Find where the given text appears and provide that cell's center as (X, Y) coordinate. 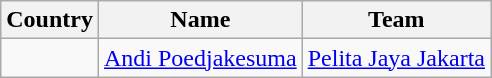
Pelita Jaya Jakarta (396, 58)
Team (396, 20)
Country (50, 20)
Name (200, 20)
Andi Poedjakesuma (200, 58)
